Extract the [x, y] coordinate from the center of the cell holding the provided text.  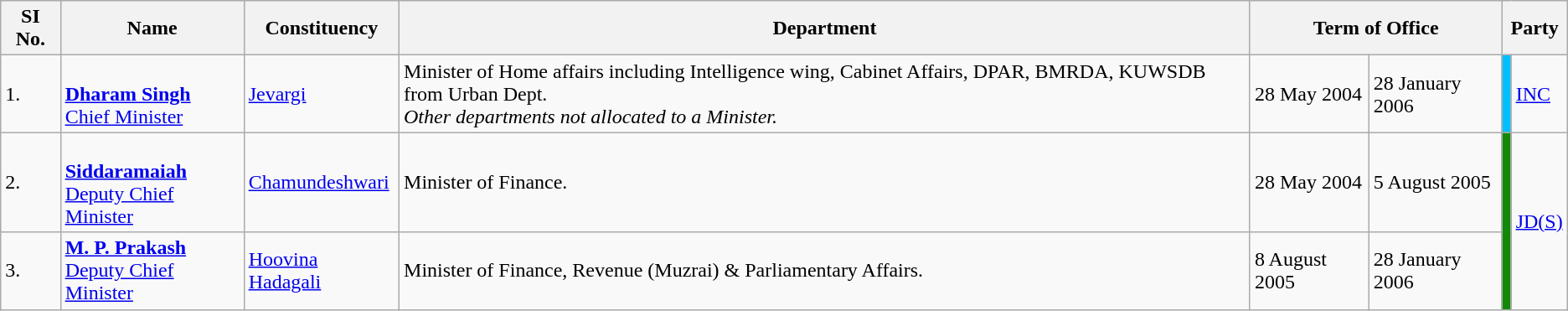
INC [1540, 94]
Dharam SinghChief Minister [152, 94]
3. [30, 271]
Chamundeshwari [322, 183]
SI No. [30, 29]
1. [30, 94]
Minister of Finance. [825, 183]
Party [1534, 29]
Hoovina Hadagali [322, 271]
Constituency [322, 29]
5 August 2005 [1436, 183]
Department [825, 29]
M. P. PrakashDeputy Chief Minister [152, 271]
Name [152, 29]
Minister of Finance, Revenue (Muzrai) & Parliamentary Affairs. [825, 271]
8 August 2005 [1309, 271]
SiddaramaiahDeputy Chief Minister [152, 183]
JD(S) [1540, 221]
Jevargi [322, 94]
2. [30, 183]
Term of Office [1375, 29]
